Find where the given text appears and provide that cell's center as [X, Y] coordinate. 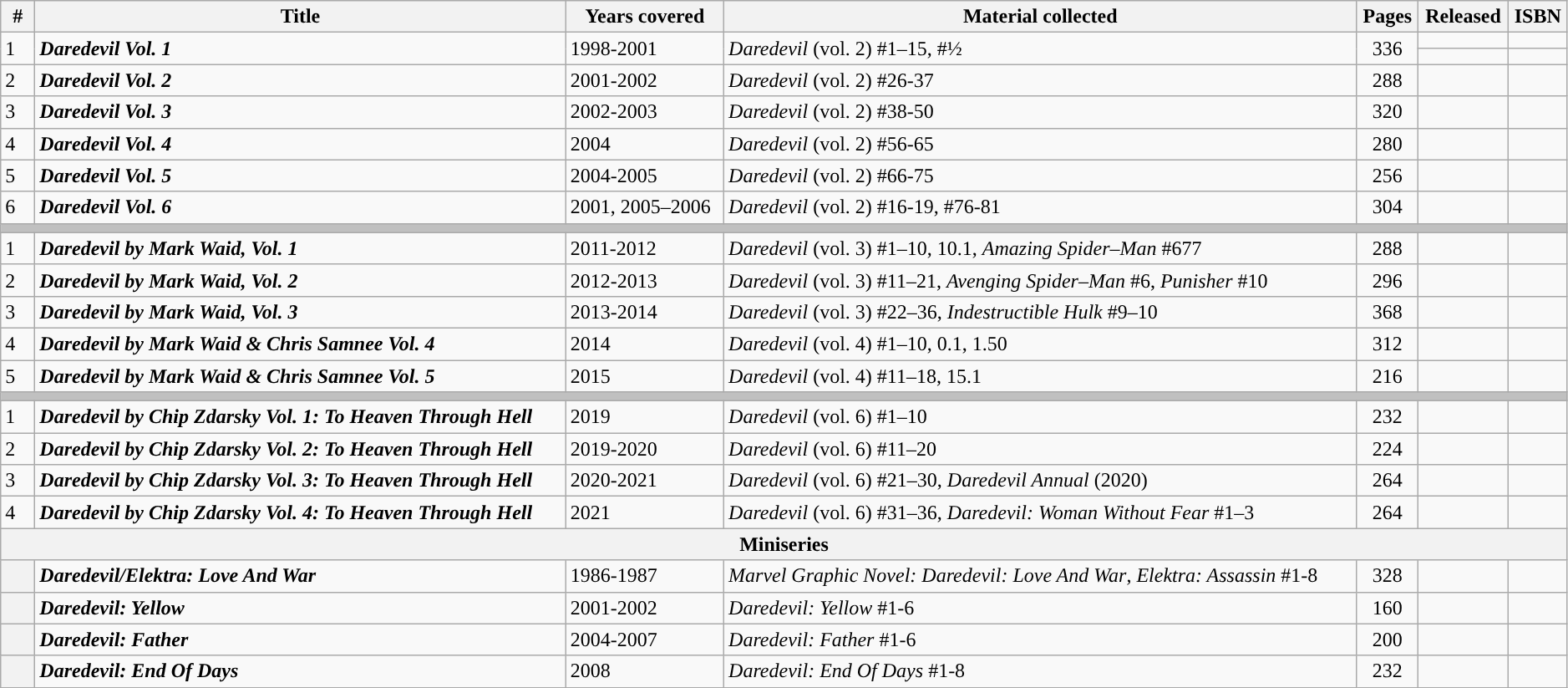
Daredevil (vol. 6) #31–36, Daredevil: Woman Without Fear #1–3 [1041, 512]
# [18, 17]
Released [1464, 17]
2012-2013 [645, 280]
Daredevil (vol. 2) #1–15, #½ [1041, 48]
Daredevil Vol. 4 [301, 144]
312 [1388, 344]
Daredevil Vol. 1 [301, 48]
Daredevil (vol. 2) #38-50 [1041, 112]
Daredevil: Father [301, 640]
Daredevil by Chip Zdarsky Vol. 2: To Heaven Through Hell [301, 449]
2021 [645, 512]
Daredevil (vol. 4) #1–10, 0.1, 1.50 [1041, 344]
Years covered [645, 17]
256 [1388, 176]
Daredevil (vol. 2) #16-19, #76-81 [1041, 207]
6 [18, 207]
Miniseries [784, 544]
Daredevil (vol. 6) #11–20 [1041, 449]
Daredevil Vol. 3 [301, 112]
Daredevil by Mark Waid & Chris Samnee Vol. 5 [301, 375]
Daredevil by Mark Waid & Chris Samnee Vol. 4 [301, 344]
Daredevil (vol. 3) #11–21, Avenging Spider–Man #6, Punisher #10 [1041, 280]
2014 [645, 344]
2020-2021 [645, 481]
304 [1388, 207]
1986-1987 [645, 576]
Daredevil (vol. 3) #1–10, 10.1, Amazing Spider–Man #677 [1041, 248]
2004-2007 [645, 640]
Daredevil by Mark Waid, Vol. 3 [301, 312]
Daredevil Vol. 5 [301, 176]
Daredevil (vol. 6) #1–10 [1041, 417]
Daredevil: Yellow [301, 608]
Daredevil Vol. 6 [301, 207]
2019-2020 [645, 449]
Daredevil by Mark Waid, Vol. 1 [301, 248]
Daredevil (vol. 4) #11–18, 15.1 [1041, 375]
Daredevil (vol. 3) #22–36, Indestructible Hulk #9–10 [1041, 312]
Daredevil/Elektra: Love And War [301, 576]
Daredevil (vol. 2) #66-75 [1041, 176]
Daredevil (vol. 2) #26-37 [1041, 80]
320 [1388, 112]
2008 [645, 671]
216 [1388, 375]
2013-2014 [645, 312]
296 [1388, 280]
Daredevil (vol. 6) #21–30, Daredevil Annual (2020) [1041, 481]
328 [1388, 576]
Pages [1388, 17]
1998-2001 [645, 48]
Daredevil: Yellow #1-6 [1041, 608]
2001, 2005–2006 [645, 207]
ISBN [1537, 17]
280 [1388, 144]
2004 [645, 144]
Material collected [1041, 17]
Daredevil by Chip Zdarsky Vol. 1: To Heaven Through Hell [301, 417]
Daredevil: Father #1-6 [1041, 640]
Marvel Graphic Novel: Daredevil: Love And War, Elektra: Assassin #1-8 [1041, 576]
368 [1388, 312]
2002-2003 [645, 112]
2004-2005 [645, 176]
2019 [645, 417]
2015 [645, 375]
Daredevil by Mark Waid, Vol. 2 [301, 280]
Daredevil (vol. 2) #56-65 [1041, 144]
2011-2012 [645, 248]
Title [301, 17]
Daredevil Vol. 2 [301, 80]
336 [1388, 48]
Daredevil: End Of Days [301, 671]
160 [1388, 608]
Daredevil: End Of Days #1-8 [1041, 671]
Daredevil by Chip Zdarsky Vol. 3: To Heaven Through Hell [301, 481]
200 [1388, 640]
224 [1388, 449]
Daredevil by Chip Zdarsky Vol. 4: To Heaven Through Hell [301, 512]
